Determine the (x, y) coordinate at the center of the cell enclosing the given text.  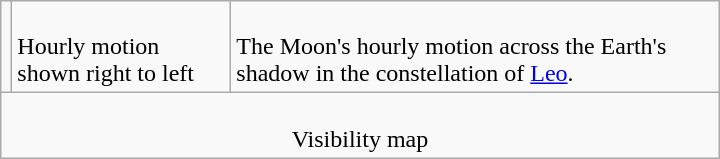
The Moon's hourly motion across the Earth's shadow in the constellation of Leo. (475, 47)
Visibility map (360, 126)
Hourly motion shown right to left (122, 47)
